Capture the cell that displays the provided text and extract its (X, Y) central coordinate. 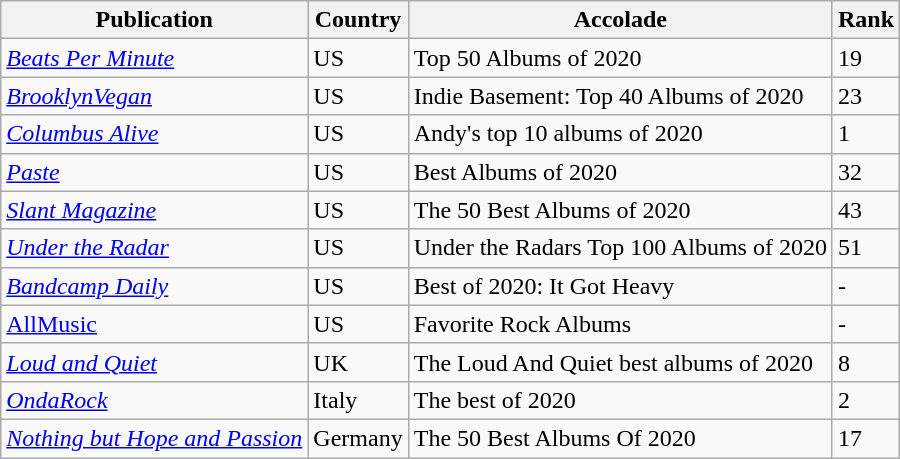
Columbus Alive (154, 134)
Under the Radar (154, 248)
Rank (866, 20)
Best Albums of 2020 (620, 172)
19 (866, 58)
43 (866, 210)
The 50 Best Albums Of 2020 (620, 438)
51 (866, 248)
The 50 Best Albums of 2020 (620, 210)
BrooklynVegan (154, 96)
Italy (358, 400)
Indie Basement: Top 40 Albums of 2020 (620, 96)
8 (866, 362)
Slant Magazine (154, 210)
The best of 2020 (620, 400)
OndaRock (154, 400)
Top 50 Albums of 2020 (620, 58)
Best of 2020: It Got Heavy (620, 286)
32 (866, 172)
Accolade (620, 20)
UK (358, 362)
Paste (154, 172)
17 (866, 438)
Publication (154, 20)
23 (866, 96)
Under the Radars Top 100 Albums of 2020 (620, 248)
Andy's top 10 albums of 2020 (620, 134)
1 (866, 134)
2 (866, 400)
Loud and Quiet (154, 362)
AllMusic (154, 324)
The Loud And Quiet best albums of 2020 (620, 362)
Country (358, 20)
Bandcamp Daily (154, 286)
Beats Per Minute (154, 58)
Nothing but Hope and Passion (154, 438)
Germany (358, 438)
Favorite Rock Albums (620, 324)
